Return [X, Y] of the center of cell containing provided text 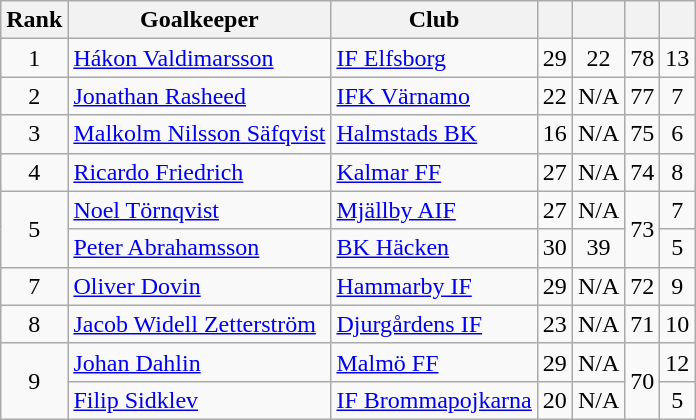
Djurgårdens IF [434, 324]
Halmstads BK [434, 134]
Hammarby IF [434, 286]
Peter Abrahamsson [200, 248]
6 [678, 134]
73 [642, 229]
16 [554, 134]
Oliver Dovin [200, 286]
74 [642, 172]
Jonathan Rasheed [200, 96]
23 [554, 324]
Filip Sidklev [200, 400]
70 [642, 381]
72 [642, 286]
2 [34, 96]
Malkolm Nilsson Säfqvist [200, 134]
12 [678, 362]
BK Häcken [434, 248]
Malmö FF [434, 362]
Ricardo Friedrich [200, 172]
Jacob Widell Zetterström [200, 324]
75 [642, 134]
Rank [34, 20]
1 [34, 58]
4 [34, 172]
3 [34, 134]
10 [678, 324]
71 [642, 324]
Mjällby AIF [434, 210]
78 [642, 58]
Club [434, 20]
IF Elfsborg [434, 58]
IFK Värnamo [434, 96]
13 [678, 58]
Hákon Valdimarsson [200, 58]
Kalmar FF [434, 172]
30 [554, 248]
Goalkeeper [200, 20]
IF Brommapojkarna [434, 400]
20 [554, 400]
39 [598, 248]
77 [642, 96]
Noel Törnqvist [200, 210]
Johan Dahlin [200, 362]
